For the text-containing cell, return its midpoint in [X, Y] coordinate format. 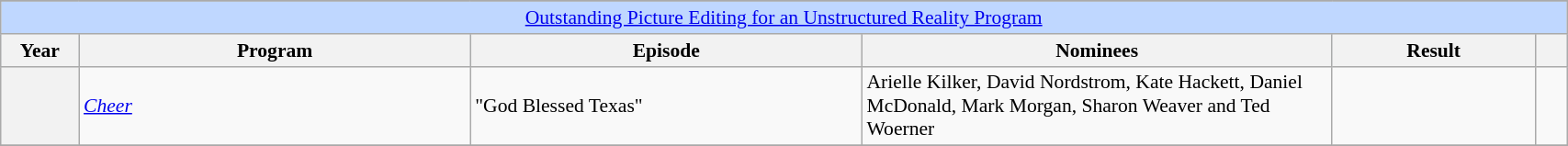
Program [275, 51]
Episode [666, 51]
Cheer [275, 107]
Result [1434, 51]
Nominees [1097, 51]
Arielle Kilker, David Nordstrom, Kate Hackett, Daniel McDonald, Mark Morgan, Sharon Weaver and Ted Woerner [1097, 107]
"God Blessed Texas" [666, 107]
Outstanding Picture Editing for an Unstructured Reality Program [784, 17]
Year [40, 51]
